Provide the (x, y) coordinate of the cell's center where the given text is located.  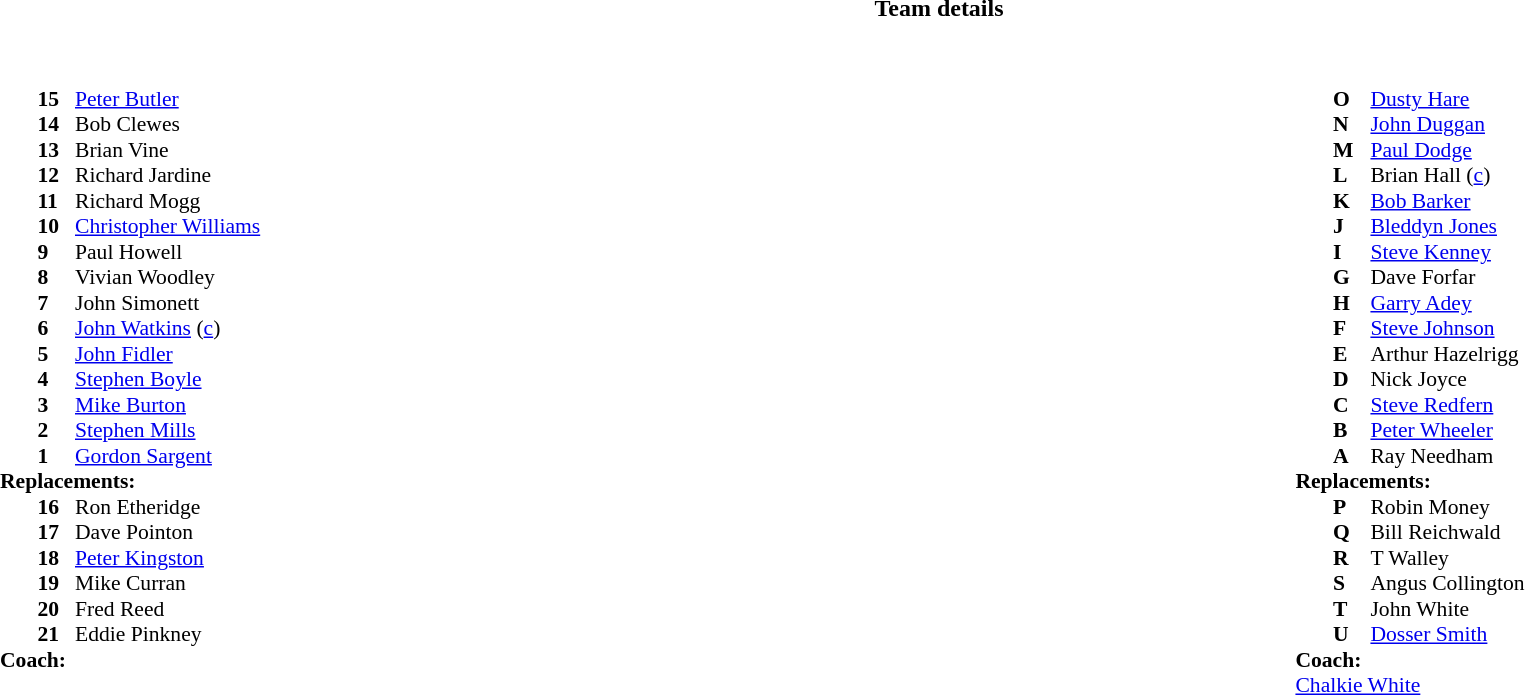
Peter Butler (168, 99)
Eddie Pinkney (168, 635)
O (1352, 99)
A (1352, 456)
4 (57, 379)
5 (57, 354)
3 (57, 405)
M (1352, 150)
Nick Joyce (1447, 379)
12 (57, 175)
I (1352, 252)
20 (57, 609)
P (1352, 507)
John Watkins (c) (168, 329)
Stephen Boyle (168, 379)
Garry Adey (1447, 303)
R (1352, 558)
Q (1352, 533)
F (1352, 329)
Angus Collington (1447, 583)
E (1352, 354)
Mike Curran (168, 583)
Richard Jardine (168, 175)
19 (57, 583)
10 (57, 227)
Steve Johnson (1447, 329)
H (1352, 303)
Gordon Sargent (168, 456)
Dave Pointon (168, 533)
1 (57, 456)
Steve Kenney (1447, 252)
John Simonett (168, 303)
18 (57, 558)
6 (57, 329)
15 (57, 99)
N (1352, 125)
17 (57, 533)
L (1352, 175)
Brian Vine (168, 150)
J (1352, 227)
John Fidler (168, 354)
9 (57, 252)
D (1352, 379)
Arthur Hazelrigg (1447, 354)
C (1352, 405)
Stephen Mills (168, 431)
Peter Wheeler (1447, 431)
Ron Etheridge (168, 507)
Bill Reichwald (1447, 533)
Robin Money (1447, 507)
K (1352, 201)
Mike Burton (168, 405)
S (1352, 583)
Bleddyn Jones (1447, 227)
Ray Needham (1447, 456)
Christopher Williams (168, 227)
B (1352, 431)
U (1352, 635)
Bob Clewes (168, 125)
Dosser Smith (1447, 635)
Richard Mogg (168, 201)
Dave Forfar (1447, 277)
John Duggan (1447, 125)
Steve Redfern (1447, 405)
Vivian Woodley (168, 277)
T Walley (1447, 558)
Paul Dodge (1447, 150)
John White (1447, 609)
7 (57, 303)
11 (57, 201)
16 (57, 507)
21 (57, 635)
Brian Hall (c) (1447, 175)
G (1352, 277)
Paul Howell (168, 252)
Bob Barker (1447, 201)
Peter Kingston (168, 558)
13 (57, 150)
Dusty Hare (1447, 99)
2 (57, 431)
Fred Reed (168, 609)
T (1352, 609)
14 (57, 125)
8 (57, 277)
